Find where the given text appears and provide that cell's center as [X, Y] coordinate. 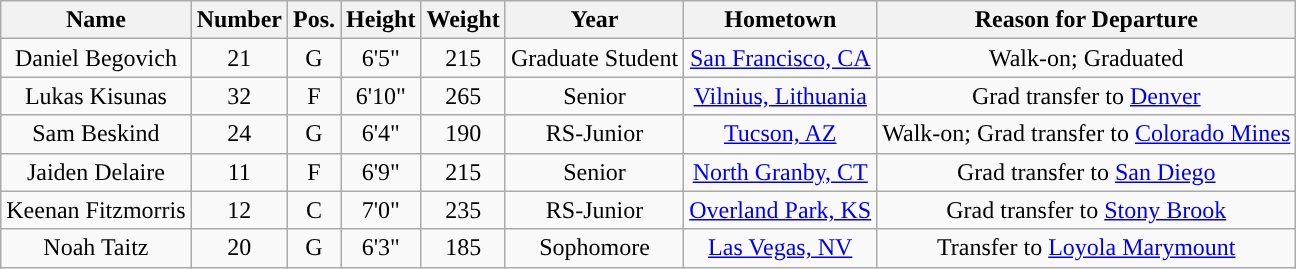
San Francisco, CA [780, 58]
Jaiden Delaire [96, 172]
6'10" [381, 96]
North Granby, CT [780, 172]
7'0" [381, 210]
C [314, 210]
6'4" [381, 134]
235 [463, 210]
Reason for Departure [1086, 20]
Daniel Begovich [96, 58]
Overland Park, KS [780, 210]
20 [239, 248]
Height [381, 20]
Keenan Fitzmorris [96, 210]
32 [239, 96]
Grad transfer to Denver [1086, 96]
Walk-on; Graduated [1086, 58]
Graduate Student [594, 58]
Hometown [780, 20]
Lukas Kisunas [96, 96]
Number [239, 20]
Sophomore [594, 248]
Noah Taitz [96, 248]
Sam Beskind [96, 134]
24 [239, 134]
265 [463, 96]
21 [239, 58]
Weight [463, 20]
Las Vegas, NV [780, 248]
Year [594, 20]
Tucson, AZ [780, 134]
Grad transfer to San Diego [1086, 172]
Transfer to Loyola Marymount [1086, 248]
11 [239, 172]
12 [239, 210]
6'9" [381, 172]
Name [96, 20]
Pos. [314, 20]
6'5" [381, 58]
185 [463, 248]
6'3" [381, 248]
Walk-on; Grad transfer to Colorado Mines [1086, 134]
190 [463, 134]
Grad transfer to Stony Brook [1086, 210]
Vilnius, Lithuania [780, 96]
